Scan for the cell matching the given text and deliver its (x, y) coordinate at center. 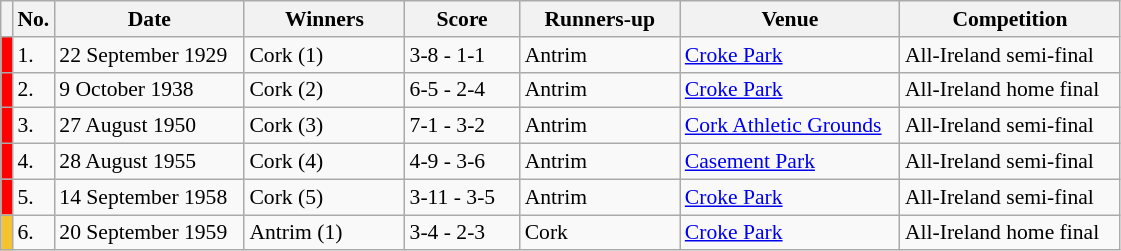
1. (33, 55)
Cork (3) (324, 126)
Cork (1) (324, 55)
Date (149, 19)
28 August 1955 (149, 162)
Cork Athletic Grounds (790, 126)
Cork (4) (324, 162)
7-1 - 3-2 (462, 126)
Runners-up (600, 19)
2. (33, 90)
Competition (1010, 19)
Venue (790, 19)
3. (33, 126)
9 October 1938 (149, 90)
3-11 - 3-5 (462, 197)
6. (33, 233)
3-8 - 1-1 (462, 55)
6-5 - 2-4 (462, 90)
4. (33, 162)
3-4 - 2-3 (462, 233)
27 August 1950 (149, 126)
20 September 1959 (149, 233)
14 September 1958 (149, 197)
Antrim (1) (324, 233)
Cork (5) (324, 197)
Casement Park (790, 162)
4-9 - 3-6 (462, 162)
5. (33, 197)
Cork (600, 233)
Winners (324, 19)
Score (462, 19)
22 September 1929 (149, 55)
No. (33, 19)
Cork (2) (324, 90)
